Return (x, y) of the center of cell containing provided text 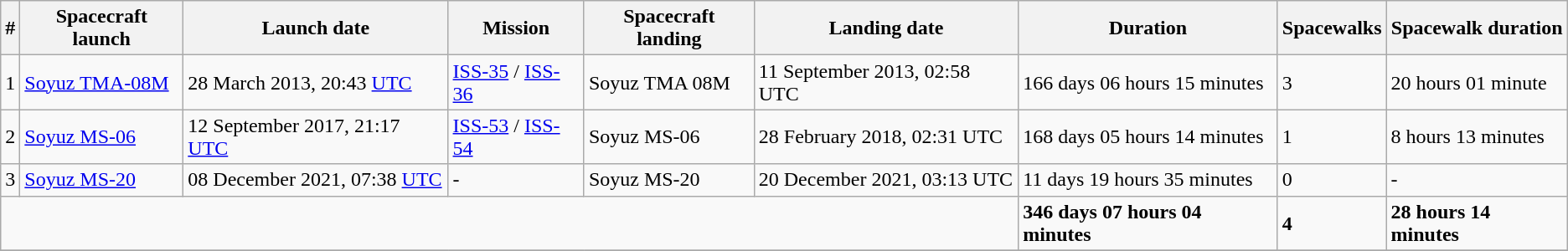
20 December 2021, 03:13 UTC (886, 180)
28 March 2013, 20:43 UTC (316, 82)
168 days 05 hours 14 minutes (1148, 137)
0 (1332, 180)
Mission (516, 28)
Spacecraft launch (102, 28)
Spacecraft landing (668, 28)
Landing date (886, 28)
346 days 07 hours 04 minutes (1148, 223)
12 September 2017, 21:17 UTC (316, 137)
Launch date (316, 28)
Spacewalks (1332, 28)
8 hours 13 minutes (1477, 137)
Duration (1148, 28)
28 February 2018, 02:31 UTC (886, 137)
4 (1332, 223)
Soyuz TMA-08M (102, 82)
Spacewalk duration (1477, 28)
ISS-53 / ISS-54 (516, 137)
08 December 2021, 07:38 UTC (316, 180)
# (10, 28)
11 September 2013, 02:58 UTC (886, 82)
28 hours 14 minutes (1477, 223)
166 days 06 hours 15 minutes (1148, 82)
ISS-35 / ISS-36 (516, 82)
11 days 19 hours 35 minutes (1148, 180)
2 (10, 137)
Soyuz TMA 08M (668, 82)
20 hours 01 minute (1477, 82)
